Return the (x, y) coordinate for the center point of the cell that contains the specified text.  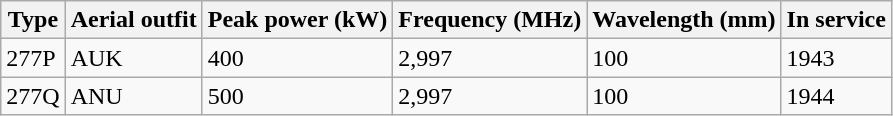
Frequency (MHz) (490, 20)
AUK (134, 58)
Wavelength (mm) (684, 20)
277P (33, 58)
1944 (836, 96)
ANU (134, 96)
Peak power (kW) (298, 20)
Type (33, 20)
1943 (836, 58)
Aerial outfit (134, 20)
In service (836, 20)
400 (298, 58)
500 (298, 96)
277Q (33, 96)
